Find where the given text appears and provide that cell's center as (x, y) coordinate. 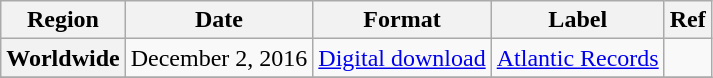
Region (63, 20)
Digital download (402, 58)
Ref (688, 20)
Date (219, 20)
Label (578, 20)
Worldwide (63, 58)
Format (402, 20)
Atlantic Records (578, 58)
December 2, 2016 (219, 58)
